Extract the (x, y) coordinate from the center of the cell holding the provided text.  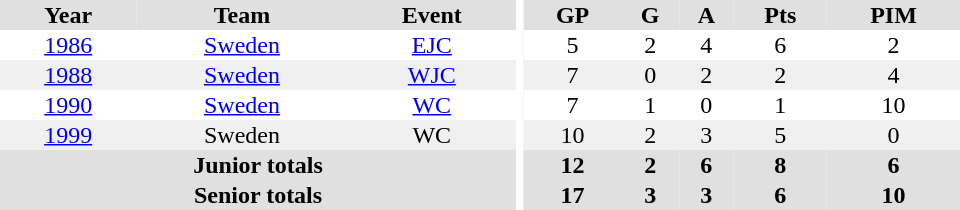
17 (572, 195)
G (650, 15)
1999 (68, 135)
Senior totals (258, 195)
GP (572, 15)
12 (572, 165)
1988 (68, 75)
EJC (432, 45)
A (706, 15)
Event (432, 15)
1990 (68, 105)
8 (781, 165)
Team (242, 15)
PIM (894, 15)
Year (68, 15)
WJC (432, 75)
1986 (68, 45)
Junior totals (258, 165)
Pts (781, 15)
